Capture the cell that displays the provided text and extract its (x, y) central coordinate. 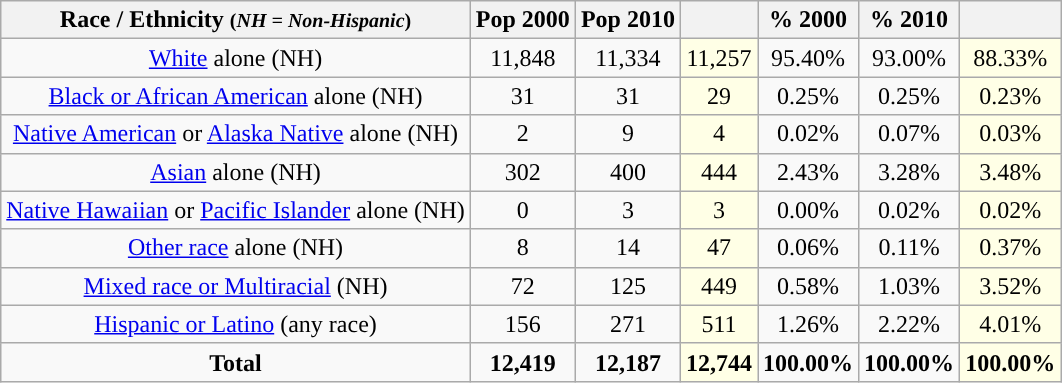
156 (522, 324)
12,419 (522, 362)
Pop 2000 (522, 20)
Other race alone (NH) (236, 248)
12,187 (628, 362)
29 (718, 96)
0.23% (1010, 96)
9 (628, 134)
271 (628, 324)
0.03% (1010, 134)
Black or African American alone (NH) (236, 96)
3.48% (1010, 172)
125 (628, 286)
0 (522, 210)
11,257 (718, 58)
% 2010 (910, 20)
3.28% (910, 172)
2 (522, 134)
Hispanic or Latino (any race) (236, 324)
Mixed race or Multiracial (NH) (236, 286)
72 (522, 286)
0.37% (1010, 248)
4 (718, 134)
0.06% (808, 248)
511 (718, 324)
11,848 (522, 58)
Native American or Alaska Native alone (NH) (236, 134)
302 (522, 172)
3.52% (1010, 286)
0.07% (910, 134)
White alone (NH) (236, 58)
% 2000 (808, 20)
1.03% (910, 286)
88.33% (1010, 58)
Race / Ethnicity (NH = Non-Hispanic) (236, 20)
444 (718, 172)
Total (236, 362)
4.01% (1010, 324)
2.43% (808, 172)
14 (628, 248)
93.00% (910, 58)
400 (628, 172)
Native Hawaiian or Pacific Islander alone (NH) (236, 210)
11,334 (628, 58)
Asian alone (NH) (236, 172)
95.40% (808, 58)
449 (718, 286)
0.58% (808, 286)
0.00% (808, 210)
0.11% (910, 248)
Pop 2010 (628, 20)
1.26% (808, 324)
8 (522, 248)
47 (718, 248)
2.22% (910, 324)
12,744 (718, 362)
